For the text-containing cell, return its midpoint in [x, y] coordinate format. 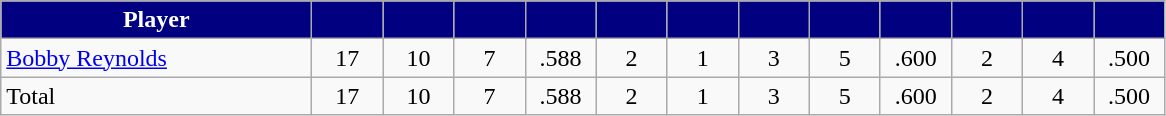
Total [156, 96]
Bobby Reynolds [156, 58]
Player [156, 20]
